Extract the (x, y) coordinate from the center of the cell holding the provided text.  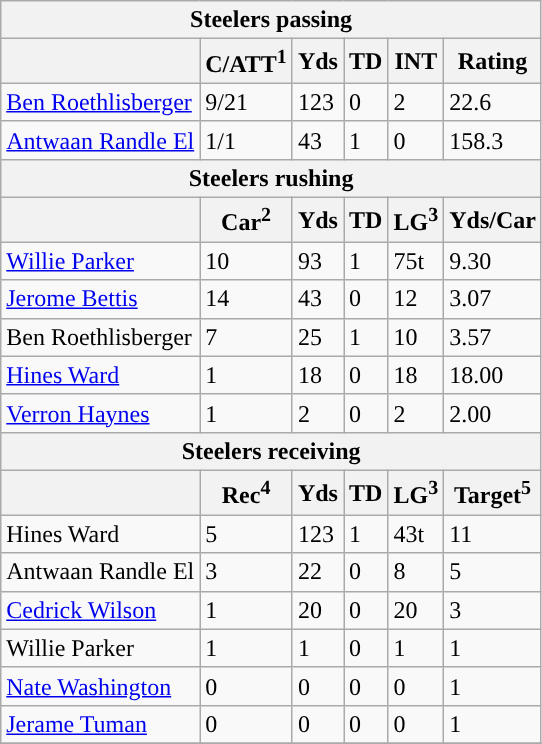
18.00 (493, 375)
22 (318, 572)
8 (416, 572)
2.00 (493, 413)
Verron Haynes (100, 413)
7 (246, 337)
3.07 (493, 299)
93 (318, 261)
C/ATT1 (246, 62)
Steelers passing (272, 20)
Rec4 (246, 492)
14 (246, 299)
75t (416, 261)
Rating (493, 62)
1/1 (246, 140)
9.30 (493, 261)
11 (493, 534)
Nate Washington (100, 686)
9/21 (246, 102)
12 (416, 299)
Jerame Tuman (100, 724)
Cedrick Wilson (100, 610)
22.6 (493, 102)
158.3 (493, 140)
Jerome Bettis (100, 299)
Steelers receiving (272, 451)
43t (416, 534)
Yds/Car (493, 220)
3.57 (493, 337)
25 (318, 337)
Steelers rushing (272, 178)
Car2 (246, 220)
INT (416, 62)
Target5 (493, 492)
